Locate the cell with the specified text and output its [X, Y] center coordinate. 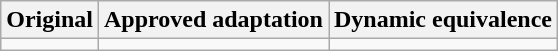
Original [50, 20]
Dynamic equivalence [442, 20]
Approved adaptation [213, 20]
